Capture the cell that displays the provided text and extract its [x, y] central coordinate. 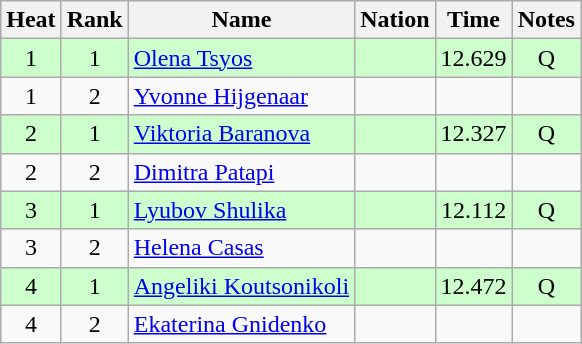
Heat [31, 20]
Viktoria Baranova [241, 134]
Rank [94, 20]
Angeliki Koutsonikoli [241, 286]
Nation [395, 20]
Helena Casas [241, 248]
Ekaterina Gnidenko [241, 324]
Name [241, 20]
12.327 [474, 134]
Lyubov Shulika [241, 210]
Yvonne Hijgenaar [241, 96]
12.472 [474, 286]
12.629 [474, 58]
12.112 [474, 210]
Olena Tsyos [241, 58]
Dimitra Patapi [241, 172]
Time [474, 20]
Notes [546, 20]
